Extract the [x, y] coordinate from the center of the cell holding the provided text.  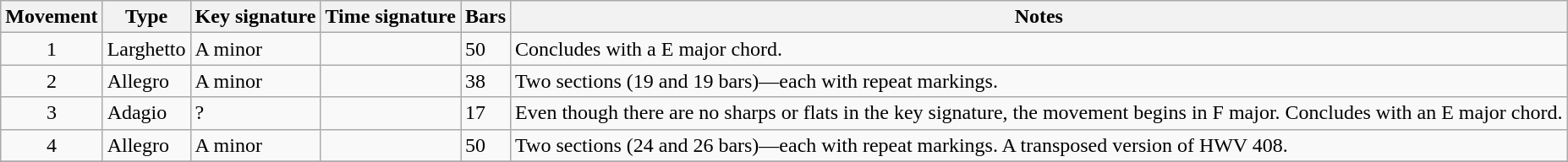
Time signature [391, 17]
Type [146, 17]
Larghetto [146, 49]
3 [52, 113]
1 [52, 49]
Even though there are no sharps or flats in the key signature, the movement begins in F major. Concludes with an E major chord. [1039, 113]
? [255, 113]
Adagio [146, 113]
Movement [52, 17]
Bars [485, 17]
Two sections (19 and 19 bars)—each with repeat markings. [1039, 81]
Concludes with a E major chord. [1039, 49]
2 [52, 81]
Key signature [255, 17]
17 [485, 113]
Two sections (24 and 26 bars)—each with repeat markings. A transposed version of HWV 408. [1039, 145]
4 [52, 145]
Notes [1039, 17]
38 [485, 81]
